Provide the [x, y] coordinate of the cell's center where the given text is located.  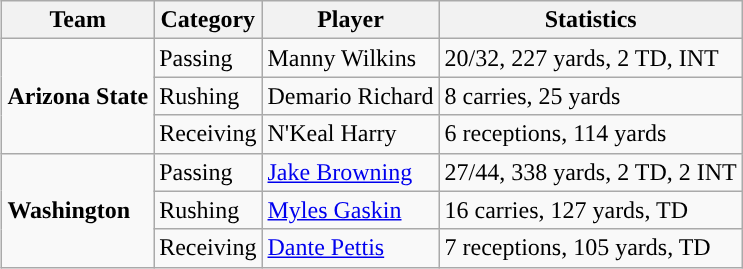
Jake Browning [350, 172]
Manny Wilkins [350, 58]
Demario Richard [350, 96]
Arizona State [78, 96]
8 carries, 25 yards [590, 96]
20/32, 227 yards, 2 TD, INT [590, 58]
N'Keal Harry [350, 134]
Team [78, 20]
Dante Pettis [350, 248]
Statistics [590, 20]
16 carries, 127 yards, TD [590, 210]
6 receptions, 114 yards [590, 134]
7 receptions, 105 yards, TD [590, 248]
27/44, 338 yards, 2 TD, 2 INT [590, 172]
Category [208, 20]
Myles Gaskin [350, 210]
Player [350, 20]
Washington [78, 210]
